Determine the (X, Y) coordinate at the center of the cell enclosing the given text.  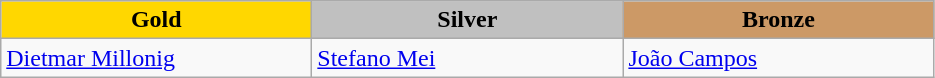
Dietmar Millonig (156, 58)
Silver (468, 20)
João Campos (778, 58)
Gold (156, 20)
Stefano Mei (468, 58)
Bronze (778, 20)
